Determine the (x, y) coordinate at the center of the cell enclosing the given text.  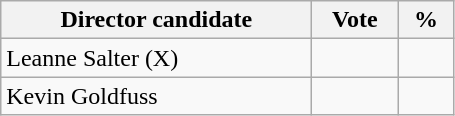
Director candidate (156, 20)
Vote (355, 20)
Leanne Salter (X) (156, 58)
Kevin Goldfuss (156, 96)
% (426, 20)
